From the cell containing the given text, extract its center point as [X, Y] coordinate. 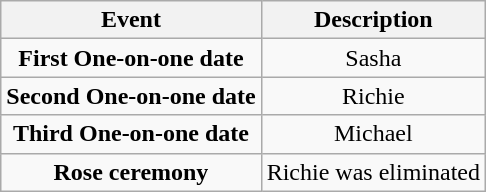
Richie was eliminated [373, 172]
Second One-on-one date [131, 96]
Description [373, 20]
Richie [373, 96]
Sasha [373, 58]
Michael [373, 134]
Rose ceremony [131, 172]
Event [131, 20]
Third One-on-one date [131, 134]
First One-on-one date [131, 58]
